Pinpoint the cell where the given text exists, returning its [x, y] midpoint coordinate. 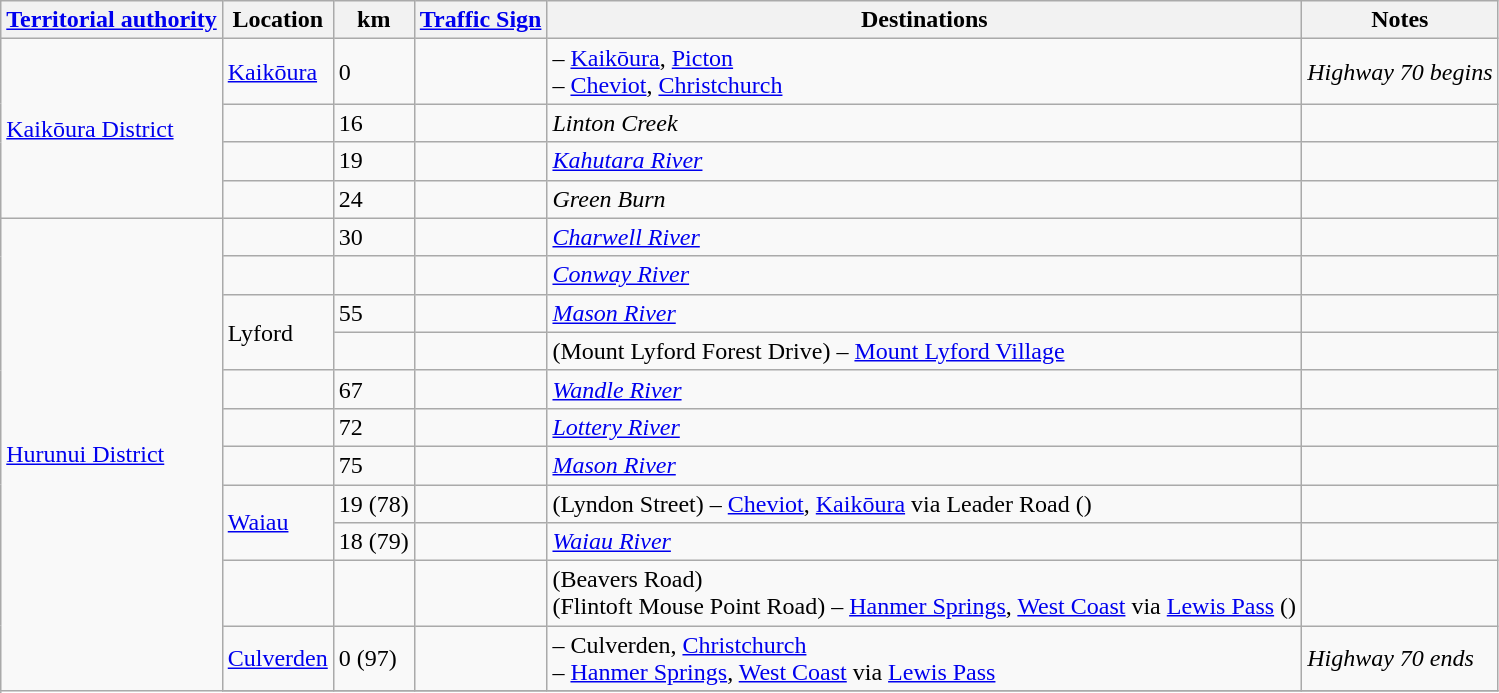
Kahutara River [924, 161]
– Culverden, Christchurch – Hanmer Springs, West Coast via Lewis Pass [924, 658]
Territorial authority [112, 20]
Notes [1400, 20]
– Kaikōura, Picton – Cheviot, Christchurch [924, 72]
24 [374, 199]
Waiau [278, 522]
(Lyndon Street) – Cheviot, Kaikōura via Leader Road () [924, 503]
Kaikōura District [112, 128]
55 [374, 313]
Location [278, 20]
Lottery River [924, 427]
67 [374, 389]
Traffic Sign [480, 20]
Linton Creek [924, 123]
Charwell River [924, 237]
Highway 70 begins [1400, 72]
Culverden [278, 658]
Green Burn [924, 199]
0 [374, 72]
Waiau River [924, 542]
Hurunui District [112, 454]
19 (78) [374, 503]
Wandle River [924, 389]
Conway River [924, 275]
Kaikōura [278, 72]
19 [374, 161]
75 [374, 465]
72 [374, 427]
Highway 70 ends [1400, 658]
km [374, 20]
(Beavers Road)(Flintoft Mouse Point Road) – Hanmer Springs, West Coast via Lewis Pass () [924, 594]
16 [374, 123]
30 [374, 237]
Lyford [278, 332]
18 (79) [374, 542]
Destinations [924, 20]
(Mount Lyford Forest Drive) – Mount Lyford Village [924, 351]
0 (97) [374, 658]
